Extract the (X, Y) coordinate from the center of the cell holding the provided text.  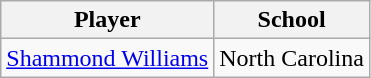
Player (108, 20)
Shammond Williams (108, 58)
School (292, 20)
North Carolina (292, 58)
